Determine the (X, Y) coordinate at the center of the cell enclosing the given text.  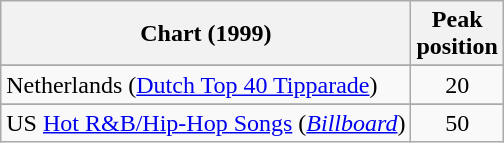
Chart (1999) (206, 34)
50 (457, 123)
US Hot R&B/Hip-Hop Songs (Billboard) (206, 123)
20 (457, 85)
Netherlands (Dutch Top 40 Tipparade) (206, 85)
Peakposition (457, 34)
